Provide the [x, y] coordinate of the cell's center where the given text is located.  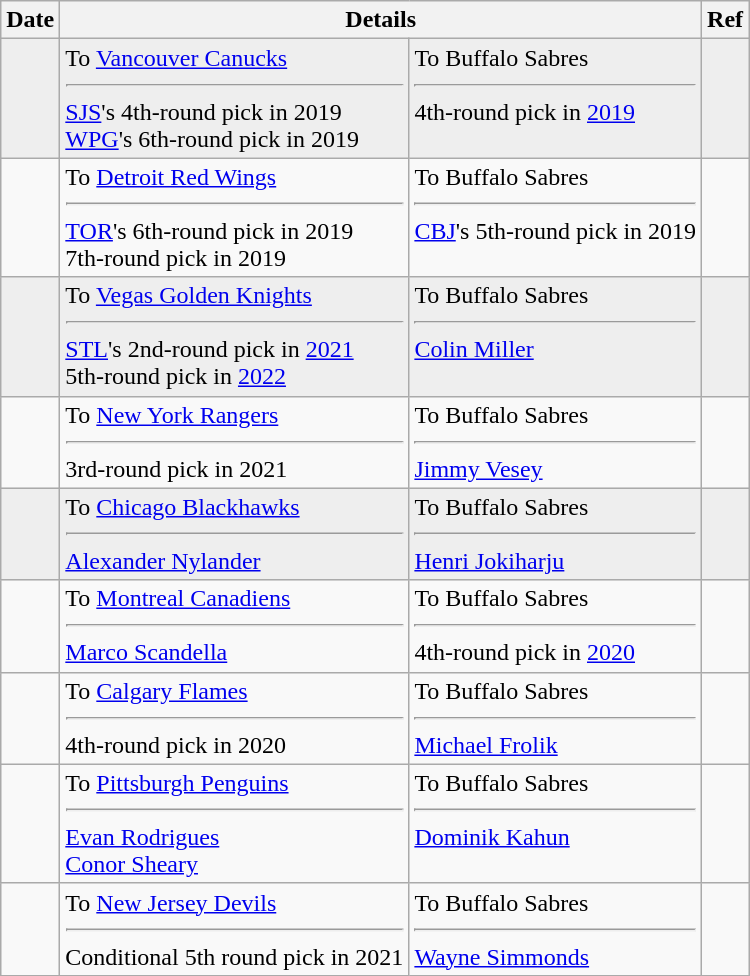
To Buffalo SabresColin Miller [556, 336]
To Buffalo SabresJimmy Vesey [556, 442]
To Pittsburgh PenguinsEvan RodriguesConor Sheary [234, 824]
To Buffalo Sabres4th-round pick in 2019 [556, 98]
To Detroit Red WingsTOR's 6th-round pick in 20197th-round pick in 2019 [234, 218]
To Vancouver CanucksSJS's 4th-round pick in 2019WPG's 6th-round pick in 2019 [234, 98]
To Calgary Flames4th-round pick in 2020 [234, 718]
To Buffalo SabresHenri Jokiharju [556, 534]
To Montreal CanadiensMarco Scandella [234, 626]
To Vegas Golden KnightsSTL's 2nd-round pick in 20215th-round pick in 2022 [234, 336]
To New York Rangers3rd-round pick in 2021 [234, 442]
To Buffalo SabresDominik Kahun [556, 824]
To Buffalo SabresMichael Frolik [556, 718]
To Buffalo SabresWayne Simmonds [556, 929]
To Buffalo SabresCBJ's 5th-round pick in 2019 [556, 218]
To New Jersey DevilsConditional 5th round pick in 2021 [234, 929]
Date [30, 20]
Details [381, 20]
Ref [726, 20]
To Chicago BlackhawksAlexander Nylander [234, 534]
To Buffalo Sabres4th-round pick in 2020 [556, 626]
